Provide the [X, Y] coordinate of the cell's center where the given text is located.  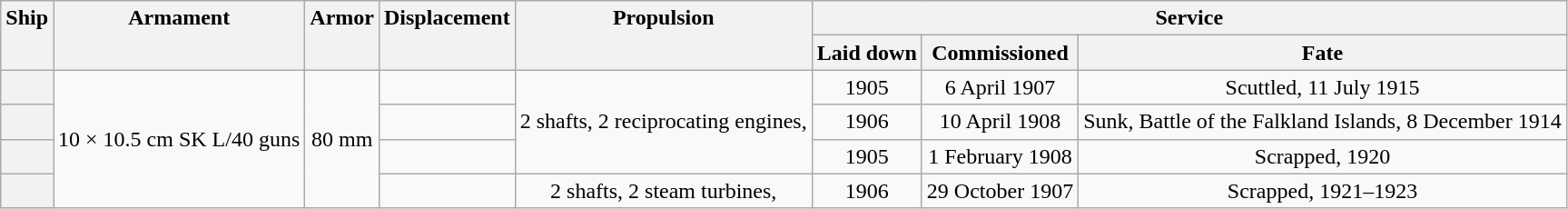
29 October 1907 [1000, 191]
Armor [342, 35]
Fate [1323, 53]
1 February 1908 [1000, 156]
80 mm [342, 139]
Scrapped, 1921–1923 [1323, 191]
Armament [180, 35]
Scuttled, 11 July 1915 [1323, 87]
Commissioned [1000, 53]
2 shafts, 2 reciprocating engines, [663, 122]
Service [1189, 18]
2 shafts, 2 steam turbines, [663, 191]
Propulsion [663, 35]
Displacement [447, 35]
Laid down [866, 53]
10 × 10.5 cm SK L/40 guns [180, 139]
Ship [27, 35]
Scrapped, 1920 [1323, 156]
Sunk, Battle of the Falkland Islands, 8 December 1914 [1323, 122]
10 April 1908 [1000, 122]
6 April 1907 [1000, 87]
